Identify which cell holds the provided text, then report its [x, y] central coordinate. 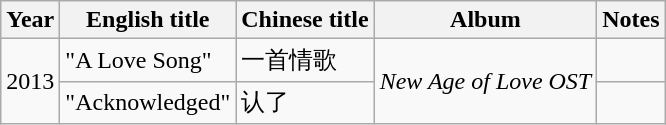
"A Love Song" [148, 60]
Chinese title [305, 20]
English title [148, 20]
认了 [305, 102]
"Acknowledged" [148, 102]
New Age of Love OST [486, 82]
Notes [631, 20]
Album [486, 20]
Year [30, 20]
2013 [30, 82]
一首情歌 [305, 60]
